Find where the given text appears and provide that cell's center as (X, Y) coordinate. 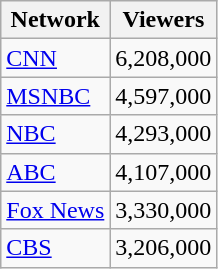
ABC (56, 172)
Fox News (56, 210)
Network (56, 20)
6,208,000 (164, 58)
4,107,000 (164, 172)
Viewers (164, 20)
3,206,000 (164, 248)
CBS (56, 248)
4,293,000 (164, 134)
3,330,000 (164, 210)
NBC (56, 134)
4,597,000 (164, 96)
CNN (56, 58)
MSNBC (56, 96)
